Find where the given text appears and provide that cell's center as (X, Y) coordinate. 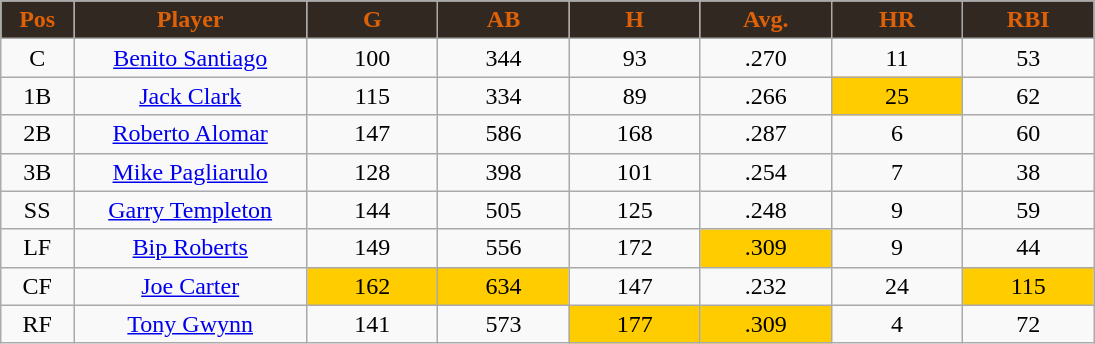
162 (372, 286)
93 (634, 58)
2B (38, 134)
H (634, 20)
62 (1028, 96)
HR (896, 20)
AB (504, 20)
RF (38, 324)
Jack Clark (190, 96)
100 (372, 58)
334 (504, 96)
586 (504, 134)
149 (372, 248)
6 (896, 134)
25 (896, 96)
Player (190, 20)
3B (38, 172)
Joe Carter (190, 286)
CF (38, 286)
11 (896, 58)
44 (1028, 248)
LF (38, 248)
505 (504, 210)
.248 (766, 210)
RBI (1028, 20)
125 (634, 210)
.254 (766, 172)
4 (896, 324)
Benito Santiago (190, 58)
144 (372, 210)
128 (372, 172)
7 (896, 172)
1B (38, 96)
Bip Roberts (190, 248)
556 (504, 248)
38 (1028, 172)
.232 (766, 286)
Avg. (766, 20)
Garry Templeton (190, 210)
60 (1028, 134)
Tony Gwynn (190, 324)
177 (634, 324)
53 (1028, 58)
141 (372, 324)
344 (504, 58)
G (372, 20)
.266 (766, 96)
.270 (766, 58)
398 (504, 172)
Roberto Alomar (190, 134)
59 (1028, 210)
.287 (766, 134)
573 (504, 324)
634 (504, 286)
24 (896, 286)
172 (634, 248)
168 (634, 134)
101 (634, 172)
Mike Pagliarulo (190, 172)
72 (1028, 324)
SS (38, 210)
Pos (38, 20)
89 (634, 96)
C (38, 58)
